Identify which cell holds the provided text, then report its [X, Y] central coordinate. 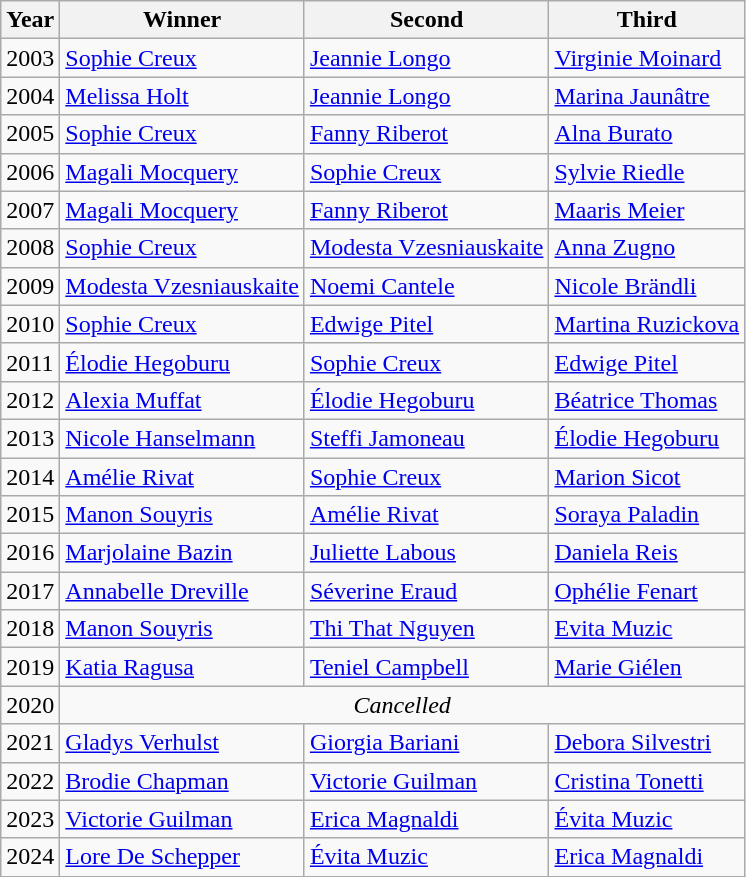
Sylvie Riedle [647, 172]
2008 [30, 248]
Juliette Labous [426, 553]
2012 [30, 400]
Marion Sicot [647, 477]
Steffi Jamoneau [426, 438]
Anna Zugno [647, 248]
Evita Muzic [647, 629]
2024 [30, 857]
Thi That Nguyen [426, 629]
Winner [182, 20]
Annabelle Dreville [182, 591]
Séverine Eraud [426, 591]
Marie Giélen [647, 667]
Cristina Tonetti [647, 781]
Soraya Paladin [647, 515]
Year [30, 20]
2017 [30, 591]
Nicole Brändli [647, 286]
Third [647, 20]
2021 [30, 743]
2014 [30, 477]
2023 [30, 819]
2006 [30, 172]
2019 [30, 667]
2011 [30, 362]
2004 [30, 96]
2010 [30, 324]
Melissa Holt [182, 96]
2016 [30, 553]
Katia Ragusa [182, 667]
Alexia Muffat [182, 400]
Lore De Schepper [182, 857]
2018 [30, 629]
2005 [30, 134]
Teniel Campbell [426, 667]
2007 [30, 210]
2013 [30, 438]
Gladys Verhulst [182, 743]
2020 [30, 705]
Giorgia Bariani [426, 743]
Virginie Moinard [647, 58]
Debora Silvestri [647, 743]
2015 [30, 515]
Marjolaine Bazin [182, 553]
Alna Burato [647, 134]
Béatrice Thomas [647, 400]
2022 [30, 781]
Brodie Chapman [182, 781]
Martina Ruzickova [647, 324]
Daniela Reis [647, 553]
Maaris Meier [647, 210]
Cancelled [402, 705]
Noemi Cantele [426, 286]
Nicole Hanselmann [182, 438]
Marina Jaunâtre [647, 96]
2009 [30, 286]
2003 [30, 58]
Second [426, 20]
Ophélie Fenart [647, 591]
